Extract the [x, y] coordinate from the center of the cell holding the provided text.  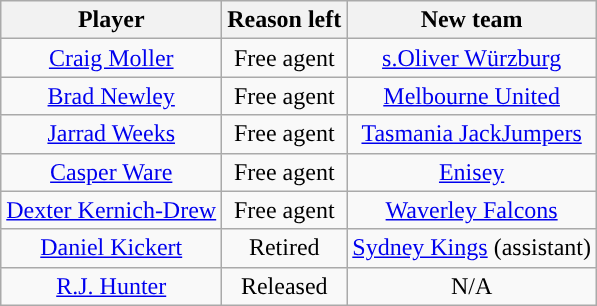
Casper Ware [112, 172]
Sydney Kings (assistant) [472, 248]
N/A [472, 286]
Tasmania JackJumpers [472, 134]
Waverley Falcons [472, 210]
Player [112, 20]
Daniel Kickert [112, 248]
Craig Moller [112, 58]
Reason left [284, 20]
R.J. Hunter [112, 286]
Dexter Kernich-Drew [112, 210]
New team [472, 20]
Brad Newley [112, 96]
Enisey [472, 172]
Jarrad Weeks [112, 134]
Melbourne United [472, 96]
Retired [284, 248]
Released [284, 286]
s.Oliver Würzburg [472, 58]
